Determine the [x, y] coordinate at the center of the cell enclosing the given text.  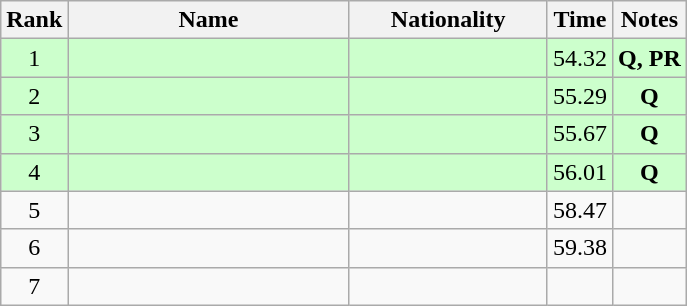
56.01 [580, 172]
5 [34, 210]
59.38 [580, 248]
58.47 [580, 210]
6 [34, 248]
Nationality [448, 20]
Notes [650, 20]
4 [34, 172]
55.29 [580, 96]
54.32 [580, 58]
2 [34, 96]
55.67 [580, 134]
Name [208, 20]
3 [34, 134]
1 [34, 58]
7 [34, 286]
Time [580, 20]
Q, PR [650, 58]
Rank [34, 20]
